Scan for the cell matching the given text and deliver its (X, Y) coordinate at center. 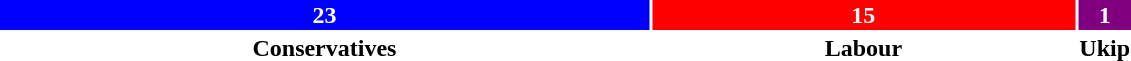
23 (324, 15)
15 (864, 15)
